Extract the [X, Y] coordinate from the center of the cell holding the provided text.  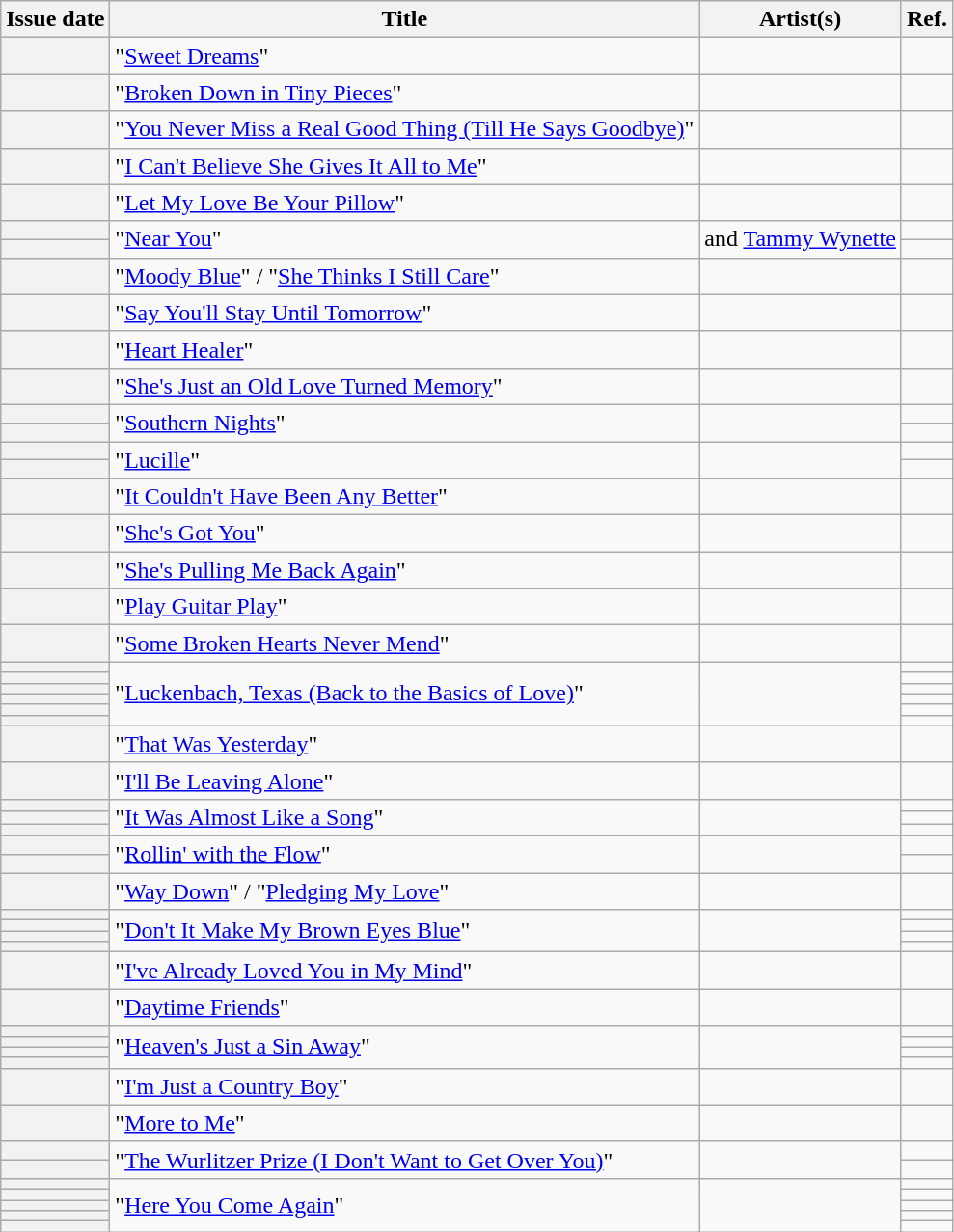
"Luckenbach, Texas (Back to the Basics of Love)" [405, 694]
"Let My Love Be Your Pillow" [405, 203]
"Say You'll Stay Until Tomorrow" [405, 313]
"Heaven's Just a Sin Away" [405, 1047]
"Rollin' with the Flow" [405, 854]
"I'm Just a Country Boy" [405, 1086]
"She's Just an Old Love Turned Memory" [405, 386]
"The Wurlitzer Prize (I Don't Want to Get Over You)" [405, 1160]
"I've Already Loved You in My Mind" [405, 971]
"You Never Miss a Real Good Thing (Till He Says Goodbye)" [405, 129]
"She's Pulling Me Back Again" [405, 570]
"Don't It Make My Brown Eyes Blue" [405, 931]
"Lucille" [405, 460]
"Moody Blue" / "She Thinks I Still Care" [405, 276]
Ref. [926, 19]
"It Was Almost Like a Song" [405, 817]
"Here You Come Again" [405, 1204]
"Near You" [405, 239]
"Daytime Friends" [405, 1007]
"It Couldn't Have Been Any Better" [405, 497]
"That Was Yesterday" [405, 744]
"I'll Be Leaving Alone" [405, 780]
"I Can't Believe She Gives It All to Me" [405, 166]
"Southern Nights" [405, 423]
"Way Down" / "Pledging My Love" [405, 890]
"Sweet Dreams" [405, 56]
Title [405, 19]
"Some Broken Hearts Never Mend" [405, 643]
Issue date [56, 19]
"Heart Healer" [405, 349]
"Play Guitar Play" [405, 607]
"Broken Down in Tiny Pieces" [405, 93]
"More to Me" [405, 1123]
"She's Got You" [405, 534]
and Tammy Wynette [801, 239]
Artist(s) [801, 19]
